Return [x, y] of the center of cell containing provided text 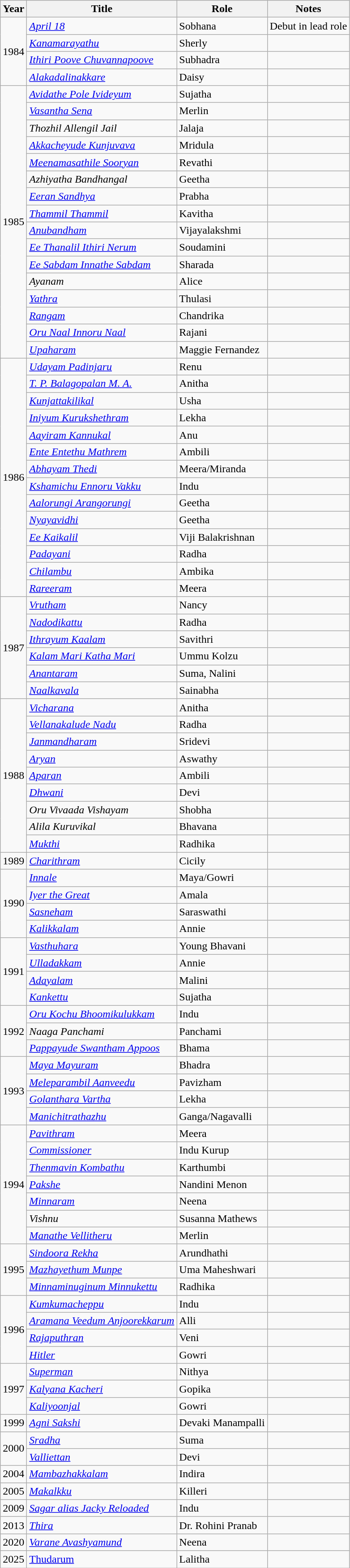
Varane Avashyamund [102, 1542]
Thozhil Allengil Jail [102, 128]
1999 [13, 1423]
Ee Sabdam Innathe Sabdam [102, 265]
Viji Balakrishnan [222, 537]
T. P. Balagopalan M. A. [102, 384]
Susanna Mathews [222, 1218]
Sainabha [222, 690]
Anu [222, 435]
Maggie Fernandez [222, 350]
Veni [222, 1338]
Sobhana [222, 26]
Indu Kurup [222, 1150]
Valliettan [102, 1457]
Naalkavala [102, 690]
Anantaram [102, 673]
Kumkumacheppu [102, 1304]
Ulladakkam [102, 963]
Oru Naal Innoru Naal [102, 333]
Nyayavidhi [102, 520]
Meera/Miranda [222, 469]
1987 [13, 648]
Kavitha [222, 214]
Rareeram [102, 588]
Title [102, 9]
Vijayalakshmi [222, 231]
2004 [13, 1474]
Mambazhakkalam [102, 1474]
Vasantha Sena [102, 111]
Soudamini [222, 248]
Vellanakalude Nadu [102, 724]
Thudarum [102, 1559]
Saraswathi [222, 912]
Aramana Veedum Anjoorekkarum [102, 1321]
Superman [102, 1372]
Savithri [222, 639]
Dhwani [102, 793]
Commissioner [102, 1150]
Alli [222, 1321]
Revathi [222, 162]
Indira [222, 1474]
Meleparambil Aanveedu [102, 1082]
Thulasi [222, 299]
Chilambu [102, 571]
1994 [13, 1184]
Innale [102, 878]
Thenmavin Kombathu [102, 1167]
Golanthara Vartha [102, 1099]
Arundhathi [222, 1252]
Kshamichu Ennoru Vakku [102, 486]
1992 [13, 1031]
Kankettu [102, 997]
Role [222, 9]
Oru Vivaada Vishayam [102, 810]
Kalyana Kacheri [102, 1389]
Pavizham [222, 1082]
2020 [13, 1542]
Maya/Gowri [222, 878]
1993 [13, 1091]
1997 [13, 1389]
Kalam Mari Katha Mari [102, 656]
Sagar alias Jacky Reloaded [102, 1508]
Young Bhavani [222, 946]
1991 [13, 971]
Akkacheyude Kunjuvava [102, 145]
Aparan [102, 776]
Year [13, 9]
Usha [222, 401]
Padayani [102, 554]
Nancy [222, 605]
Karthumbi [222, 1167]
Bhavana [222, 827]
Sindoora Rekha [102, 1252]
Meenamasathile Sooryan [102, 162]
Mridula [222, 145]
Vicharana [102, 707]
Yathra [102, 299]
Iniyum Kurukshethram [102, 418]
Ithiri Poove Chuvannapoove [102, 60]
Sradha [102, 1440]
Alila Kuruvikal [102, 827]
Daisy [222, 77]
1984 [13, 51]
Manichitrathazhu [102, 1116]
Vishnu [102, 1218]
Mazhayethum Munpe [102, 1269]
Vrutham [102, 605]
Abhayam Thedi [102, 469]
Dr. Rohini Pranab [222, 1525]
Minnaminuginum Minnukettu [102, 1286]
Chandrika [222, 316]
Pavithram [102, 1133]
Makalkku [102, 1491]
Ente Entethu Mathrem [102, 452]
Debut in lead role [308, 26]
Panchami [222, 1031]
Gopika [222, 1389]
Kalikkalam [102, 929]
Uma Maheshwari [222, 1269]
Udayam Padinjaru [102, 367]
Thira [102, 1525]
Renu [222, 367]
Bhadra [222, 1065]
Mukthi [102, 844]
Sasneham [102, 912]
Alakadalinakkare [102, 77]
2009 [13, 1508]
1996 [13, 1329]
1988 [13, 775]
1995 [13, 1269]
Kaliyoonjal [102, 1406]
Subhadra [222, 60]
Charithram [102, 861]
Adayalam [102, 980]
Azhiyatha Bandhangal [102, 179]
Suma, Nalini [222, 673]
Kunjattakilikal [102, 401]
Iyer the Great [102, 895]
Nandini Menon [222, 1184]
Bhama [222, 1048]
Rajani [222, 333]
Ayanam [102, 282]
Prabha [222, 196]
Suma [222, 1440]
Alice [222, 282]
Thammil Thammil [102, 214]
Aswathy [222, 759]
Lalitha [222, 1559]
Nadodikattu [102, 622]
Sharada [222, 265]
1989 [13, 861]
Shobha [222, 810]
Rangam [102, 316]
2025 [13, 1559]
1986 [13, 477]
Janmandharam [102, 741]
1985 [13, 222]
Eeran Sandhya [102, 196]
Naaga Panchami [102, 1031]
Jalaja [222, 128]
Notes [308, 9]
Vasthuhara [102, 946]
Oru Kochu Bhoomikulukkam [102, 1014]
Ummu Kolzu [222, 656]
Pakshe [102, 1184]
Nithya [222, 1372]
Anubandham [102, 231]
Upaharam [102, 350]
2000 [13, 1448]
Manathe Vellitheru [102, 1235]
2013 [13, 1525]
Amala [222, 895]
Devaki Manampalli [222, 1423]
Rajaputhran [102, 1338]
Avidathe Pole Ivideyum [102, 94]
Ee Thanalil Ithiri Nerum [102, 248]
Agni Sakshi [102, 1423]
Minnaram [102, 1201]
Ithrayum Kaalam [102, 639]
Malini [222, 980]
Ambika [222, 571]
Aryan [102, 759]
Sherly [222, 43]
Pappayude Swantham Appoos [102, 1048]
Ganga/Nagavalli [222, 1116]
Ee Kaikalil [102, 537]
April 18 [102, 26]
1990 [13, 903]
Maya Mayuram [102, 1065]
2005 [13, 1491]
Sridevi [222, 741]
Kanamarayathu [102, 43]
Hitler [102, 1355]
Killeri [222, 1491]
Aalorungi Arangorungi [102, 503]
Aayiram Kannukal [102, 435]
Cicily [222, 861]
